Identify which cell holds the provided text, then report its [X, Y] central coordinate. 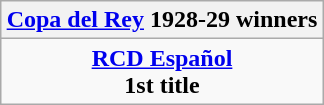
Copa del Rey 1928-29 winners [162, 20]
RCD Español1st title [162, 72]
